Capture the cell that displays the provided text and extract its (X, Y) central coordinate. 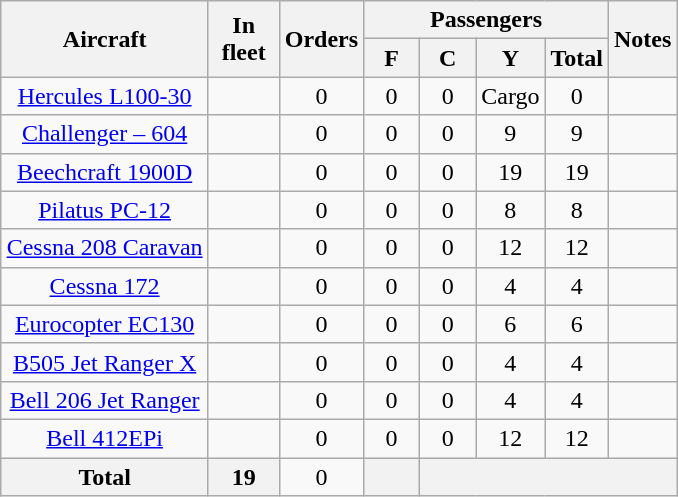
Passengers (486, 20)
Notes (643, 39)
C (448, 58)
Cargo (510, 96)
Cessna 172 (104, 286)
Bell 412EPi (104, 438)
Beechcraft 1900D (104, 172)
Eurocopter EC130 (104, 324)
Pilatus PC-12 (104, 210)
Y (510, 58)
F (392, 58)
Hercules L100-30 (104, 96)
Cessna 208 Caravan (104, 248)
Challenger – 604 (104, 134)
B505 Jet Ranger X (104, 362)
In fleet (244, 39)
Aircraft (104, 39)
Orders (321, 39)
Bell 206 Jet Ranger (104, 400)
